For the text-containing cell, return its midpoint in (X, Y) coordinate format. 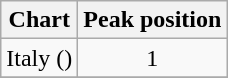
1 (152, 58)
Italy () (40, 58)
Peak position (152, 20)
Chart (40, 20)
